Identify which cell holds the provided text, then report its [x, y] central coordinate. 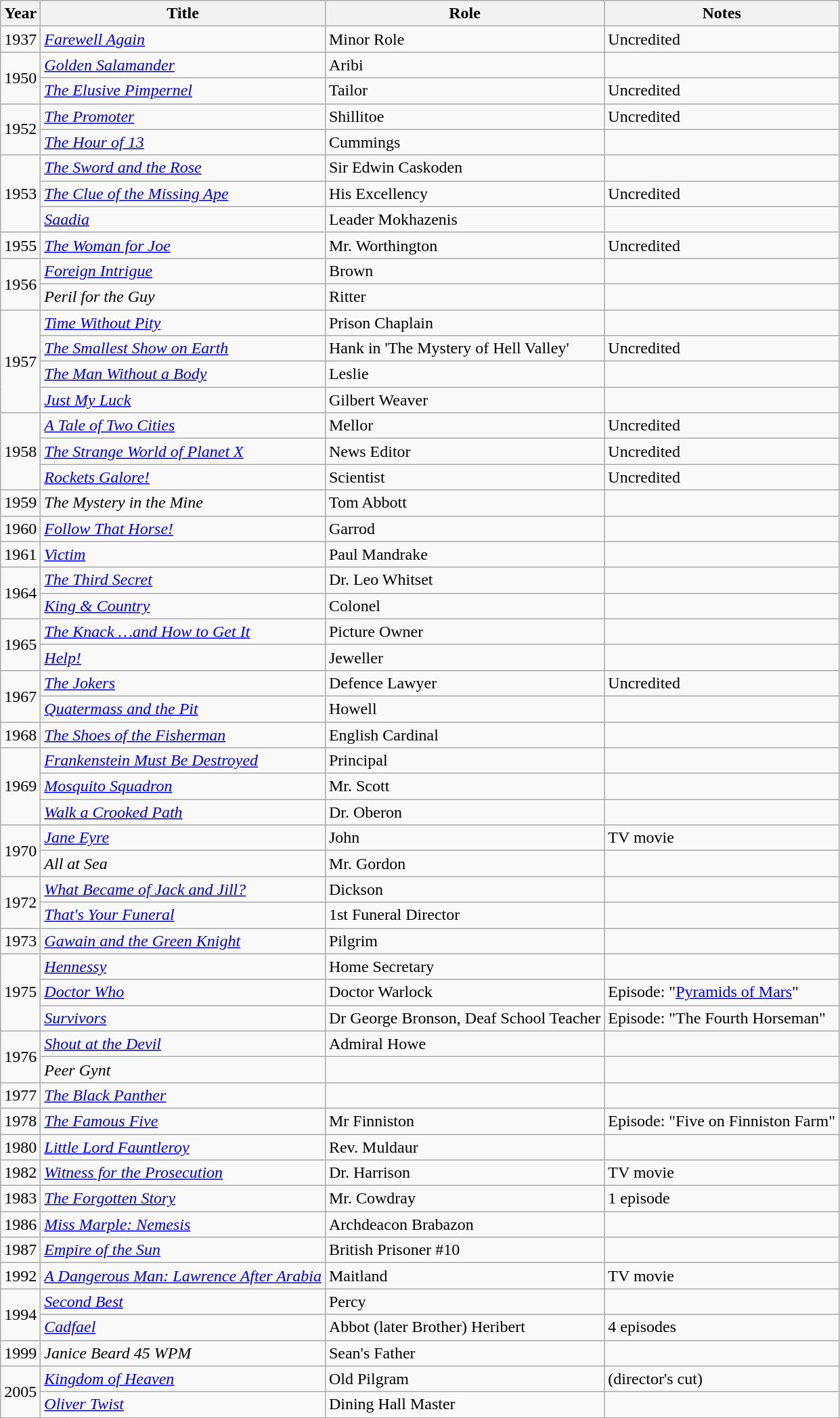
1983 [20, 1199]
Ritter [464, 296]
1992 [20, 1276]
Dr. Leo Whitset [464, 580]
Dr George Bronson, Deaf School Teacher [464, 1018]
Percy [464, 1302]
Peril for the Guy [183, 296]
The Mystery in the Mine [183, 503]
1957 [20, 361]
Dr. Harrison [464, 1173]
1972 [20, 902]
Tailor [464, 91]
Jeweller [464, 657]
Victim [183, 554]
1987 [20, 1250]
1961 [20, 554]
Prison Chaplain [464, 323]
1960 [20, 529]
Archdeacon Brabazon [464, 1224]
1986 [20, 1224]
Jane Eyre [183, 838]
Mellor [464, 426]
Shout at the Devil [183, 1044]
Doctor Who [183, 992]
The Hour of 13 [183, 142]
The Black Panther [183, 1095]
Admiral Howe [464, 1044]
Miss Marple: Nemesis [183, 1224]
Title [183, 14]
English Cardinal [464, 734]
Gawain and the Green Knight [183, 941]
What Became of Jack and Jill? [183, 889]
1970 [20, 851]
Hennessy [183, 967]
Janice Beard 45 WPM [183, 1353]
Dr. Oberon [464, 812]
Dining Hall Master [464, 1404]
Scientist [464, 477]
The Shoes of the Fisherman [183, 734]
The Woman for Joe [183, 245]
1953 [20, 194]
The Smallest Show on Earth [183, 349]
A Dangerous Man: Lawrence After Arabia [183, 1276]
Mr. Scott [464, 786]
Cadfael [183, 1327]
Colonel [464, 606]
Cummings [464, 142]
Peer Gynt [183, 1069]
Quatermass and the Pit [183, 709]
Principal [464, 761]
1999 [20, 1353]
His Excellency [464, 194]
1975 [20, 992]
Year [20, 14]
Tom Abbott [464, 503]
The Knack …and How to Get It [183, 632]
1978 [20, 1121]
Pilgrim [464, 941]
Rev. Muldaur [464, 1147]
1965 [20, 644]
Time Without Pity [183, 323]
Saadia [183, 219]
1982 [20, 1173]
Little Lord Fauntleroy [183, 1147]
The Clue of the Missing Ape [183, 194]
1 episode [722, 1199]
Leslie [464, 374]
The Strange World of Planet X [183, 451]
Notes [722, 14]
1967 [20, 696]
1977 [20, 1095]
Second Best [183, 1302]
1994 [20, 1314]
1969 [20, 786]
Paul Mandrake [464, 554]
Mr. Worthington [464, 245]
Farewell Again [183, 39]
The Forgotten Story [183, 1199]
Sean's Father [464, 1353]
The Third Secret [183, 580]
1937 [20, 39]
Maitland [464, 1276]
Mosquito Squadron [183, 786]
Rockets Galore! [183, 477]
Hank in 'The Mystery of Hell Valley' [464, 349]
Mr. Gordon [464, 864]
Leader Mokhazenis [464, 219]
1st Funeral Director [464, 915]
Frankenstein Must Be Destroyed [183, 761]
1952 [20, 129]
Help! [183, 657]
Brown [464, 271]
Episode: "Pyramids of Mars" [722, 992]
Role [464, 14]
Old Pilgram [464, 1379]
1955 [20, 245]
Just My Luck [183, 400]
Minor Role [464, 39]
Witness for the Prosecution [183, 1173]
Oliver Twist [183, 1404]
King & Country [183, 606]
Sir Edwin Caskoden [464, 168]
Mr Finniston [464, 1121]
The Promoter [183, 116]
1950 [20, 78]
Episode: "The Fourth Horseman" [722, 1018]
1973 [20, 941]
Picture Owner [464, 632]
Episode: "Five on Finniston Farm" [722, 1121]
Golden Salamander [183, 65]
Survivors [183, 1018]
The Elusive Pimpernel [183, 91]
1956 [20, 284]
Shillitoe [464, 116]
Kingdom of Heaven [183, 1379]
1958 [20, 451]
All at Sea [183, 864]
1964 [20, 593]
1976 [20, 1057]
2005 [20, 1392]
A Tale of Two Cities [183, 426]
The Sword and the Rose [183, 168]
Mr. Cowdray [464, 1199]
The Jokers [183, 683]
Empire of the Sun [183, 1250]
Gilbert Weaver [464, 400]
1968 [20, 734]
Follow That Horse! [183, 529]
4 episodes [722, 1327]
British Prisoner #10 [464, 1250]
News Editor [464, 451]
(director's cut) [722, 1379]
John [464, 838]
1959 [20, 503]
Aribi [464, 65]
Howell [464, 709]
Defence Lawyer [464, 683]
The Famous Five [183, 1121]
Garrod [464, 529]
That's Your Funeral [183, 915]
Home Secretary [464, 967]
Walk a Crooked Path [183, 812]
Foreign Intrigue [183, 271]
Dickson [464, 889]
1980 [20, 1147]
Abbot (later Brother) Heribert [464, 1327]
Doctor Warlock [464, 992]
The Man Without a Body [183, 374]
